Determine the [x, y] coordinate at the center of the cell enclosing the given text.  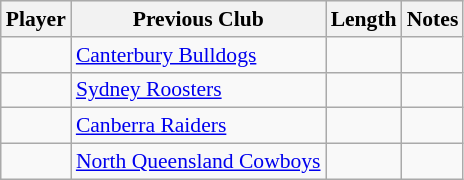
Length [364, 19]
Canterbury Bulldogs [198, 55]
North Queensland Cowboys [198, 162]
Notes [433, 19]
Canberra Raiders [198, 126]
Sydney Roosters [198, 90]
Player [36, 19]
Previous Club [198, 19]
